Extract the [X, Y] coordinate from the center of the cell holding the provided text.  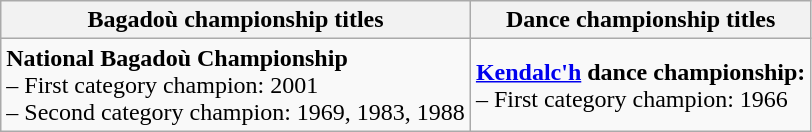
National Bagadoù Championship– First category champion: 2001– Second category champion: 1969, 1983, 1988 [236, 85]
Dance championship titles [640, 20]
Bagadoù championship titles [236, 20]
Kendalc'h dance championship:– First category champion: 1966 [640, 85]
